From the cell containing the given text, extract its center point as [X, Y] coordinate. 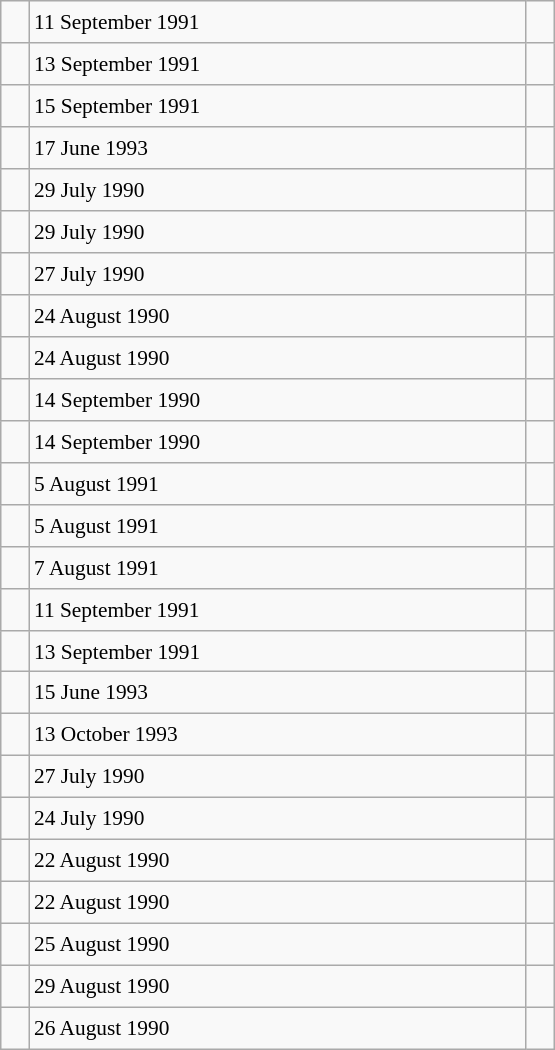
17 June 1993 [278, 148]
15 June 1993 [278, 693]
13 October 1993 [278, 735]
24 July 1990 [278, 819]
29 August 1990 [278, 986]
26 August 1990 [278, 1028]
7 August 1991 [278, 567]
25 August 1990 [278, 945]
15 September 1991 [278, 106]
